Identify which cell holds the provided text, then report its (x, y) central coordinate. 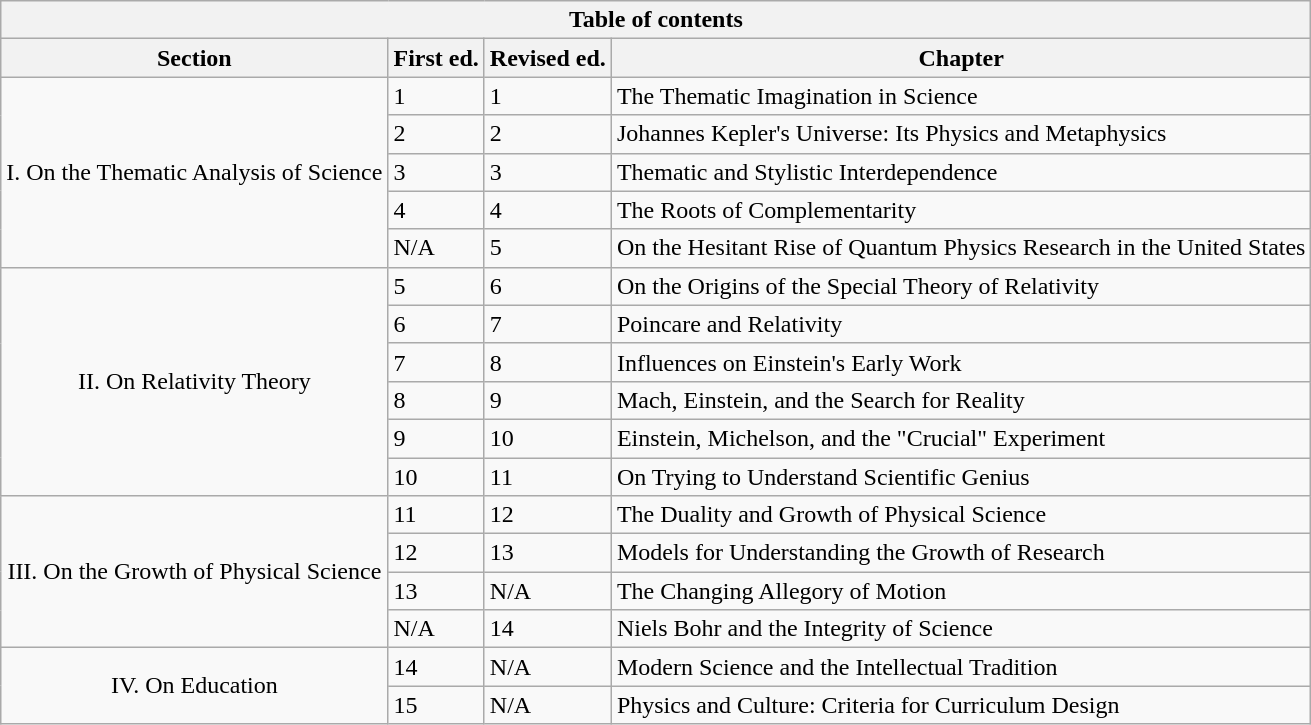
The Roots of Complementarity (961, 210)
The Duality and Growth of Physical Science (961, 515)
Einstein, Michelson, and the "Crucial" Experiment (961, 438)
Mach, Einstein, and the Search for Reality (961, 400)
Modern Science and the Intellectual Tradition (961, 667)
Influences on Einstein's Early Work (961, 362)
Niels Bohr and the Integrity of Science (961, 629)
15 (436, 705)
The Thematic Imagination in Science (961, 96)
Thematic and Stylistic Interdependence (961, 172)
First ed. (436, 58)
The Changing Allegory of Motion (961, 591)
Poincare and Relativity (961, 324)
I. On the Thematic Analysis of Science (194, 172)
IV. On Education (194, 686)
Chapter (961, 58)
On the Hesitant Rise of Quantum Physics Research in the United States (961, 248)
On Trying to Understand Scientific Genius (961, 477)
Models for Understanding the Growth of Research (961, 553)
Johannes Kepler's Universe: Its Physics and Metaphysics (961, 134)
Physics and Culture: Criteria for Curriculum Design (961, 705)
Section (194, 58)
III. On the Growth of Physical Science (194, 572)
Table of contents (656, 20)
On the Origins of the Special Theory of Relativity (961, 286)
Revised ed. (548, 58)
II. On Relativity Theory (194, 381)
